Return the (X, Y) coordinate for the center point of the cell that contains the specified text.  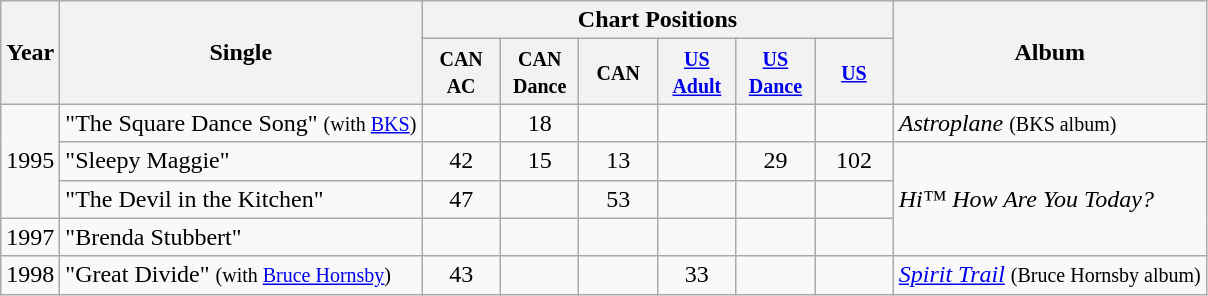
Spirit Trail (Bruce Hornsby album) (1050, 275)
US Dance (776, 72)
"Great Divide" (with Bruce Hornsby) (241, 275)
33 (698, 275)
US Adult (698, 72)
CAN (618, 72)
53 (618, 199)
Hi™ How Are You Today? (1050, 199)
1997 (30, 237)
Year (30, 52)
Chart Positions (658, 20)
13 (618, 161)
43 (462, 275)
CAN AC (462, 72)
Astroplane (BKS album) (1050, 123)
18 (540, 123)
"Brenda Stubbert" (241, 237)
29 (776, 161)
47 (462, 199)
102 (854, 161)
Album (1050, 52)
"Sleepy Maggie" (241, 161)
1995 (30, 161)
"The Square Dance Song" (with BKS) (241, 123)
Single (241, 52)
"The Devil in the Kitchen" (241, 199)
42 (462, 161)
1998 (30, 275)
US (854, 72)
CAN Dance (540, 72)
15 (540, 161)
